Return the (X, Y) coordinate for the center point of the cell that contains the specified text.  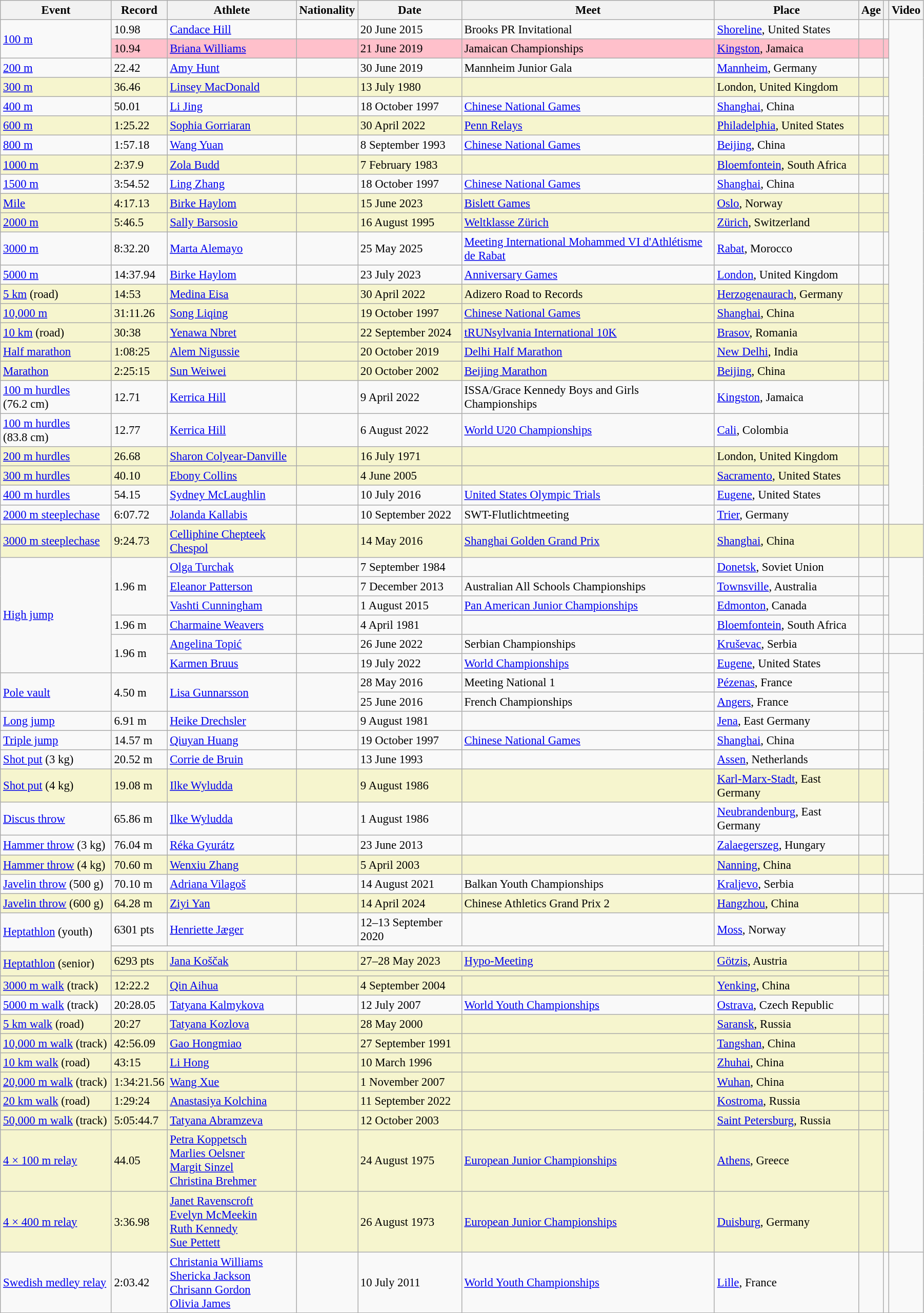
Beijing Marathon (588, 371)
Townsville, Australia (787, 586)
Wang Yuan (232, 145)
5 April 2003 (410, 865)
Serbian Championships (588, 644)
Sun Weiwei (232, 371)
28 May 2000 (410, 1024)
44.05 (139, 1161)
Hangzhou, China (787, 903)
5000 m walk (track) (56, 1005)
Lisa Gunnarsson (232, 692)
100 m (56, 39)
New Delhi, India (787, 352)
10.94 (139, 49)
Olga Turchak (232, 567)
Cali, Colombia (787, 431)
Australian All Schools Championships (588, 586)
26 June 2022 (410, 644)
50,000 m walk (track) (56, 1121)
Javelin throw (600 g) (56, 903)
10 September 2022 (410, 514)
30:38 (139, 332)
14 August 2021 (410, 884)
22.42 (139, 68)
Lille, France (787, 1282)
12 July 2007 (410, 1005)
10 March 1996 (410, 1063)
5000 m (56, 275)
2:37.9 (139, 165)
Nanning, China (787, 865)
Wang Xue (232, 1082)
Gao Hongmiao (232, 1044)
1000 m (56, 165)
26 August 1973 (410, 1222)
Marathon (56, 371)
Record (139, 10)
Ostrava, Czech Republic (787, 1005)
Herzogenaurach, Germany (787, 294)
20:28.05 (139, 1005)
4 × 100 m relay (56, 1161)
Marta Alemayo (232, 248)
Saransk, Russia (787, 1024)
1:08:25 (139, 352)
1500 m (56, 184)
Edmonton, Canada (787, 606)
Zürich, Switzerland (787, 222)
13 June 1993 (410, 760)
3:54.52 (139, 184)
French Championships (588, 702)
Pole vault (56, 692)
Karmen Bruus (232, 663)
21 June 2019 (410, 49)
Medina Eisa (232, 294)
Sally Barsosio (232, 222)
20 October 2019 (410, 352)
31:11.26 (139, 313)
Henriette Jæger (232, 929)
100 m hurdles (83.8 cm) (56, 431)
World U20 Championships (588, 431)
23 July 2023 (410, 275)
Javelin throw (500 g) (56, 884)
Penn Relays (588, 126)
Ling Zhang (232, 184)
Wuhan, China (787, 1082)
Sharon Colyear-Danville (232, 456)
20 km walk (road) (56, 1101)
25 May 2025 (410, 248)
Brasov, Romania (787, 332)
4 × 400 m relay (56, 1222)
100 m hurdles (76.2 cm) (56, 397)
Shot put (4 kg) (56, 786)
6301 pts (139, 929)
Tatyana Kozlova (232, 1024)
400 m hurdles (56, 495)
Tatyana Abramzeva (232, 1121)
Athlete (232, 10)
Assen, Netherlands (787, 760)
Duisburg, Germany (787, 1222)
Amy Hunt (232, 68)
Vashti Cunningham (232, 606)
42:56.09 (139, 1044)
Charmaine Weavers (232, 625)
Event (56, 10)
Weltklasse Zürich (588, 222)
2:25:15 (139, 371)
Kraljevo, Serbia (787, 884)
76.04 m (139, 845)
14 April 2024 (410, 903)
Alem Nigussie (232, 352)
United States Olympic Trials (588, 495)
4.50 m (139, 692)
Adizero Road to Records (588, 294)
Discus throw (56, 819)
Angelina Topić (232, 644)
36.46 (139, 87)
5:05:44.7 (139, 1121)
tRUNsylvania International 10K (588, 332)
26.68 (139, 456)
6293 pts (139, 961)
Jena, East Germany (787, 721)
1:34:21.56 (139, 1082)
Li Jing (232, 107)
11 September 2022 (410, 1101)
Candace Hill (232, 30)
ISSA/Grace Kennedy Boys and Girls Championships (588, 397)
300 m hurdles (56, 476)
10 July 2016 (410, 495)
Athens, Greece (787, 1161)
1:57.18 (139, 145)
12.71 (139, 397)
6:07.72 (139, 514)
15 June 2023 (410, 203)
Rabat, Morocco (787, 248)
Jana Koščak (232, 961)
Saint Petersburg, Russia (787, 1121)
Eleanor Patterson (232, 586)
Zola Budd (232, 165)
Heike Drechsler (232, 721)
10 km (road) (56, 332)
Age (872, 10)
Tatyana Kalmykova (232, 1005)
Karl-Marx-Stadt, East Germany (787, 786)
Hypo-Meeting (588, 961)
Wenxiu Zhang (232, 865)
10,000 m walk (track) (56, 1044)
Meeting International Mohammed VI d'Athlétisme de Rabat (588, 248)
14:53 (139, 294)
Tangshan, China (787, 1044)
1:29:24 (139, 1101)
Ziyi Yan (232, 903)
13 July 1980 (410, 87)
1 August 1986 (410, 819)
40.10 (139, 476)
Yenawa Nbret (232, 332)
65.86 m (139, 819)
6.91 m (139, 721)
Kostroma, Russia (787, 1101)
20:27 (139, 1024)
200 m (56, 68)
10,000 m (56, 313)
Jamaican Championships (588, 49)
Oslo, Norway (787, 203)
Angers, France (787, 702)
Donetsk, Soviet Union (787, 567)
9 August 1981 (410, 721)
Mannheim, Germany (787, 68)
Bislett Games (588, 203)
Qin Aihua (232, 986)
Delhi Half Marathon (588, 352)
3000 m steeplechase (56, 541)
4 June 2005 (410, 476)
Anastasiya Kolchina (232, 1101)
6 August 2022 (410, 431)
Shot put (3 kg) (56, 760)
Place (787, 10)
43:15 (139, 1063)
Shoreline, United States (787, 30)
Petra KoppetschMarlies OelsnerMargit SinzelChristina Brehmer (232, 1161)
5:46.5 (139, 222)
4 September 2004 (410, 986)
600 m (56, 126)
Ebony Collins (232, 476)
Date (410, 10)
High jump (56, 615)
Kruševac, Serbia (787, 644)
Mile (56, 203)
9 August 1986 (410, 786)
Mannheim Junior Gala (588, 68)
Pézenas, France (787, 683)
1:25.22 (139, 126)
9 April 2022 (410, 397)
Celliphine Chepteek Chespol (232, 541)
20.52 m (139, 760)
Janet RavenscroftEvelyn McMeekinRuth KennedySue Pettett (232, 1222)
7 February 1983 (410, 165)
Philadelphia, United States (787, 126)
Corrie de Bruin (232, 760)
12.77 (139, 431)
1 November 2007 (410, 1082)
Moss, Norway (787, 929)
25 June 2016 (410, 702)
800 m (56, 145)
Swedish medley relay (56, 1282)
27 September 1991 (410, 1044)
10 km walk (road) (56, 1063)
Qiuyan Huang (232, 741)
Meeting National 1 (588, 683)
3000 m (56, 248)
Yenking, China (787, 986)
12 October 2003 (410, 1121)
Adriana Vilagoš (232, 884)
10 July 2011 (410, 1282)
12–13 September 2020 (410, 929)
54.15 (139, 495)
3000 m walk (track) (56, 986)
12:22.2 (139, 986)
14.57 m (139, 741)
Song Liqing (232, 313)
7 September 1984 (410, 567)
14:37.94 (139, 275)
Triple jump (56, 741)
28 May 2016 (410, 683)
Sydney McLaughlin (232, 495)
23 June 2013 (410, 845)
200 m hurdles (56, 456)
Linsey MacDonald (232, 87)
16 July 1971 (410, 456)
27–28 May 2023 (410, 961)
8 September 1993 (410, 145)
400 m (56, 107)
5 km (road) (56, 294)
Balkan Youth Championships (588, 884)
Neubrandenburg, East Germany (787, 819)
Brooks PR Invitational (588, 30)
70.10 m (139, 884)
Hammer throw (4 kg) (56, 865)
Shanghai Golden Grand Prix (588, 541)
Christania WilliamsShericka JacksonChrisann GordonOlivia James (232, 1282)
Li Hong (232, 1063)
Sophia Gorriaran (232, 126)
Chinese Athletics Grand Prix 2 (588, 903)
30 June 2019 (410, 68)
Réka Gyurátz (232, 845)
22 September 2024 (410, 332)
2000 m steeplechase (56, 514)
Heptathlon (youth) (56, 931)
Nationality (327, 10)
19 July 2022 (410, 663)
Götzis, Austria (787, 961)
Hammer throw (3 kg) (56, 845)
Trier, Germany (787, 514)
World Championships (588, 663)
Anniversary Games (588, 275)
Sacramento, United States (787, 476)
20,000 m walk (track) (56, 1082)
16 August 1995 (410, 222)
50.01 (139, 107)
Video (907, 10)
7 December 2013 (410, 586)
8:32.20 (139, 248)
SWT-Flutlichtmeeting (588, 514)
20 June 2015 (410, 30)
4:17.13 (139, 203)
Zhuhai, China (787, 1063)
4 April 1981 (410, 625)
20 October 2002 (410, 371)
2:03.42 (139, 1282)
5 km walk (road) (56, 1024)
3:36.98 (139, 1222)
64.28 m (139, 903)
Half marathon (56, 352)
70.60 m (139, 865)
Meet (588, 10)
19.08 m (139, 786)
Heptathlon (senior) (56, 964)
Pan American Junior Championships (588, 606)
24 August 1975 (410, 1161)
Briana Williams (232, 49)
Zalaegerszeg, Hungary (787, 845)
300 m (56, 87)
Jolanda Kallabis (232, 514)
Long jump (56, 721)
9:24.73 (139, 541)
1 August 2015 (410, 606)
2000 m (56, 222)
10.98 (139, 30)
14 May 2016 (410, 541)
